Locate the cell with the specified text and output its (x, y) center coordinate. 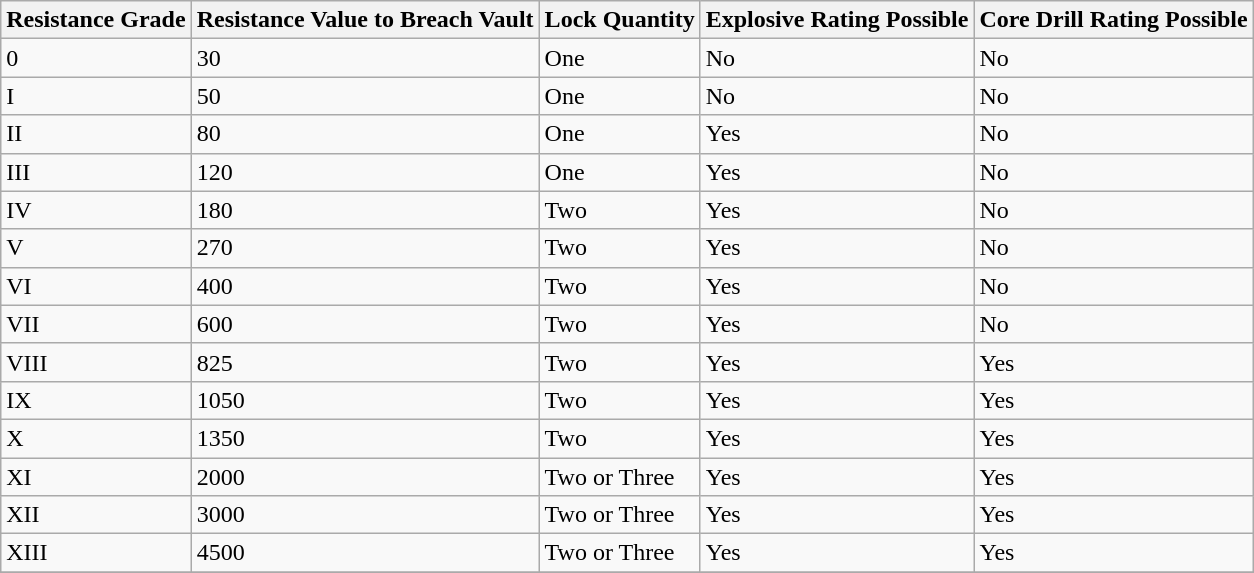
80 (365, 134)
Lock Quantity (620, 20)
XIII (96, 553)
Resistance Grade (96, 20)
I (96, 96)
1050 (365, 400)
XII (96, 515)
400 (365, 286)
270 (365, 248)
Core Drill Rating Possible (1114, 20)
3000 (365, 515)
II (96, 134)
30 (365, 58)
Explosive Rating Possible (837, 20)
50 (365, 96)
III (96, 172)
180 (365, 210)
0 (96, 58)
1350 (365, 438)
4500 (365, 553)
Resistance Value to Breach Vault (365, 20)
VII (96, 324)
VIII (96, 362)
IX (96, 400)
600 (365, 324)
VI (96, 286)
120 (365, 172)
IV (96, 210)
XI (96, 477)
V (96, 248)
2000 (365, 477)
825 (365, 362)
X (96, 438)
